Search for the cell housing the specified text and yield its (X, Y) center coordinate. 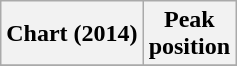
Peakposition (189, 34)
Chart (2014) (72, 34)
